Return (X, Y) of the center of cell containing provided text 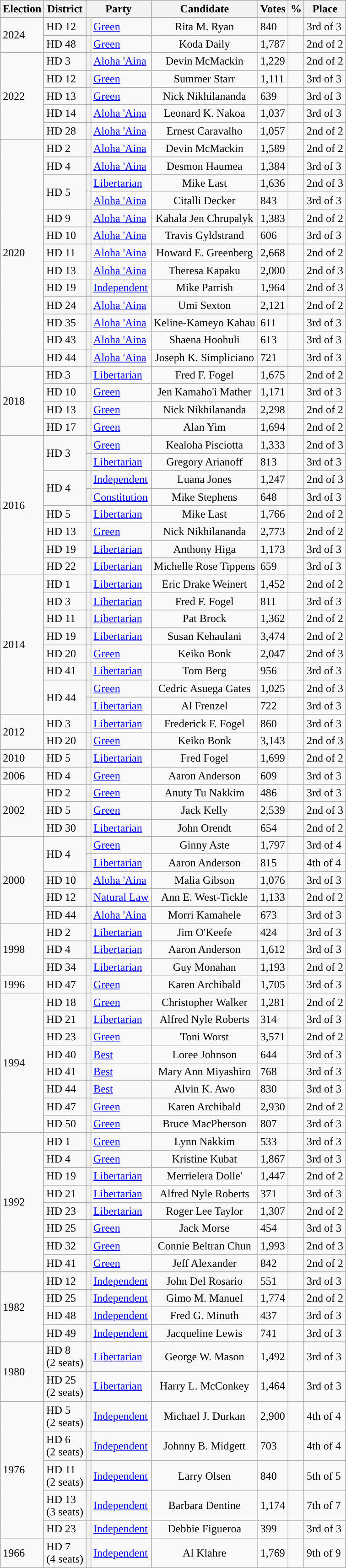
1,766 (273, 514)
2010 (22, 758)
1,612 (273, 950)
HD 49 (65, 1333)
Umi Sexton (204, 305)
843 (273, 200)
1982 (22, 1307)
Cedric Asuega Gates (204, 688)
1,797 (273, 845)
613 (273, 340)
807 (273, 1124)
2,930 (273, 1107)
Christopher Walker (204, 1002)
Votes (273, 9)
2,298 (273, 410)
1,281 (273, 1002)
Eric Drake Weinert (204, 584)
1998 (22, 950)
Party (119, 9)
Pat Brock (204, 619)
1966 (22, 1552)
956 (273, 671)
842 (273, 1263)
1,447 (273, 1176)
Alan Yim (204, 427)
1,675 (273, 375)
1,193 (273, 967)
Desmon Haumea (204, 166)
Morri Kamahele (204, 915)
Kealoha Pisciotta (204, 444)
2,000 (273, 270)
2024 (22, 35)
314 (273, 1019)
Johnny B. Midgett (204, 1446)
1,964 (273, 288)
Fred G. Minuth (204, 1315)
1980 (22, 1372)
811 (273, 601)
2012 (22, 732)
371 (273, 1194)
HD 25(2 seats) (65, 1387)
Joseph K. Simpliciano (204, 357)
HD 11(2 seats) (65, 1476)
741 (273, 1333)
Fred Fogel (204, 758)
District (65, 9)
Anthony Higa (204, 549)
Debbie Figueroa (204, 1529)
2006 (22, 776)
Rita M. Ryan (204, 27)
HD 17 (65, 427)
1994 (22, 1063)
644 (273, 1054)
Gimo M. Manuel (204, 1298)
486 (273, 793)
Jack Kelly (204, 811)
1,705 (273, 984)
1,171 (273, 392)
Shaena Hoohuli (204, 340)
2020 (22, 253)
1976 (22, 1470)
1,867 (273, 1159)
654 (273, 828)
2000 (22, 880)
HD 9 (65, 218)
Jacqueline Lewis (204, 1333)
1,694 (273, 427)
1,133 (273, 898)
1,076 (273, 880)
3rd of 4 (325, 845)
1,589 (273, 148)
HD 40 (65, 1054)
Mike Stephens (204, 497)
5th of 5 (325, 1476)
HD 13(3 seats) (65, 1506)
HD 24 (65, 305)
2002 (22, 811)
Jeff Alexander (204, 1263)
Mary Ann Miyashiro (204, 1072)
Frederick F. Fogel (204, 723)
George W. Mason (204, 1357)
3,474 (273, 636)
HD 35 (65, 323)
1,307 (273, 1211)
John Del Rosario (204, 1281)
830 (273, 1089)
HD 14 (65, 114)
673 (273, 915)
Connie Beltran Chun (204, 1246)
1,464 (273, 1387)
2,047 (273, 654)
Barbara Dentine (204, 1506)
3,571 (273, 1037)
3,143 (273, 741)
1,362 (273, 619)
2,900 (273, 1416)
424 (273, 932)
1,383 (273, 218)
Candidate (204, 9)
551 (273, 1281)
721 (273, 357)
1,173 (273, 549)
Natural Law (121, 898)
2,773 (273, 532)
2014 (22, 645)
HD 18 (65, 1002)
1992 (22, 1202)
Ernest Caravalho (204, 131)
Keline-Kameyo Kahau (204, 323)
703 (273, 1446)
HD 22 (65, 567)
Larry Olsen (204, 1476)
1,452 (273, 584)
Loree Johnson (204, 1054)
Guy Monahan (204, 967)
9th of 9 (325, 1552)
Ann E. West-Tickle (204, 898)
Harry L. McConkey (204, 1387)
HD 43 (65, 340)
Malia Gibson (204, 880)
Al Klahre (204, 1552)
Howard E. Greenberg (204, 253)
1,057 (273, 131)
Gregory Arianoff (204, 462)
Ginny Aste (204, 845)
Citalli Decker (204, 200)
Jack Morse (204, 1228)
722 (273, 706)
HD 30 (65, 828)
HD 28 (65, 131)
7th of 7 (325, 1506)
Jen Kamaho'i Mather (204, 392)
Al Frenzel (204, 706)
1,787 (273, 44)
454 (273, 1228)
2022 (22, 96)
860 (273, 723)
Merrielera Dolle' (204, 1176)
399 (273, 1529)
2,539 (273, 811)
Anuty Tu Nakkim (204, 793)
2,668 (273, 253)
1,636 (273, 183)
HD 34 (65, 967)
1,037 (273, 114)
815 (273, 863)
1,993 (273, 1246)
1,774 (273, 1298)
HD 7(4 seats) (65, 1552)
Roger Lee Taylor (204, 1211)
Summer Starr (204, 79)
HD 50 (65, 1124)
2,121 (273, 305)
611 (273, 323)
2016 (22, 505)
533 (273, 1141)
1,769 (273, 1552)
Jim O'Keefe (204, 932)
1,384 (273, 166)
606 (273, 236)
1996 (22, 984)
John Orendt (204, 828)
Bruce MacPherson (204, 1124)
813 (273, 462)
1,492 (273, 1357)
Leonard K. Nakoa (204, 114)
1,174 (273, 1506)
Koda Daily (204, 44)
1,111 (273, 79)
Election (22, 9)
Michelle Rose Tippens (204, 567)
HD 8(2 seats) (65, 1357)
2018 (22, 401)
609 (273, 776)
HD 32 (65, 1246)
Mike Parrish (204, 288)
639 (273, 96)
1,333 (273, 444)
Lynn Nakkim (204, 1141)
Kahala Jen Chrupalyk (204, 218)
437 (273, 1315)
Alvin K. Awo (204, 1089)
Travis Gyldstrand (204, 236)
1,229 (273, 61)
659 (273, 567)
Toni Worst (204, 1037)
Luana Jones (204, 479)
Theresa Kapaku (204, 270)
% (296, 9)
Place (325, 9)
Susan Kehaulani (204, 636)
1,247 (273, 479)
Michael J. Durkan (204, 1416)
HD 5(2 seats) (65, 1416)
Constitution (121, 497)
648 (273, 497)
Tom Berg (204, 671)
HD 6(2 seats) (65, 1446)
1,699 (273, 758)
Kristine Kubat (204, 1159)
768 (273, 1072)
1,025 (273, 688)
